Locate the cell with the specified text and output its (x, y) center coordinate. 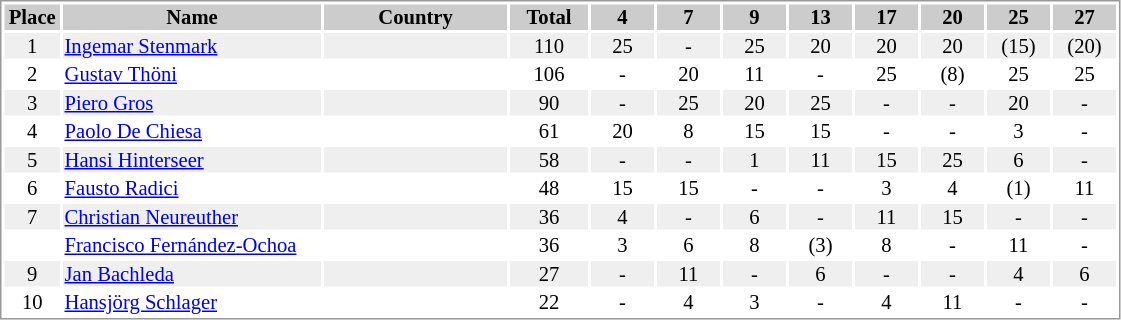
61 (549, 131)
Piero Gros (192, 103)
Hansi Hinterseer (192, 160)
58 (549, 160)
Gustav Thöni (192, 75)
13 (820, 17)
(3) (820, 245)
2 (32, 75)
10 (32, 303)
Total (549, 17)
5 (32, 160)
Francisco Fernández-Ochoa (192, 245)
Country (416, 17)
Hansjörg Schlager (192, 303)
Paolo De Chiesa (192, 131)
Jan Bachleda (192, 274)
Ingemar Stenmark (192, 46)
(15) (1018, 46)
110 (549, 46)
106 (549, 75)
Place (32, 17)
Fausto Radici (192, 189)
(1) (1018, 189)
(20) (1084, 46)
(8) (952, 75)
Christian Neureuther (192, 217)
22 (549, 303)
17 (886, 17)
90 (549, 103)
48 (549, 189)
Name (192, 17)
